Extract the (X, Y) coordinate from the center of the cell holding the provided text.  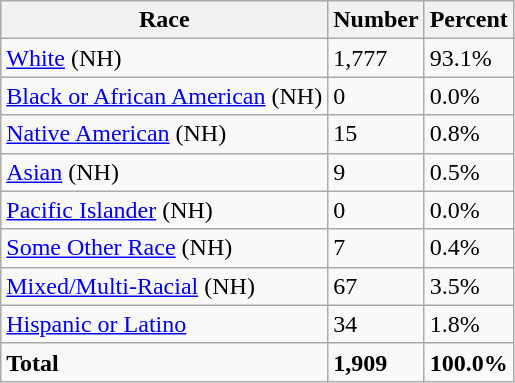
0.8% (468, 134)
0.4% (468, 248)
100.0% (468, 362)
Hispanic or Latino (164, 324)
Number (376, 20)
67 (376, 286)
Asian (NH) (164, 172)
Mixed/Multi-Racial (NH) (164, 286)
Native American (NH) (164, 134)
9 (376, 172)
3.5% (468, 286)
White (NH) (164, 58)
1,777 (376, 58)
15 (376, 134)
0.5% (468, 172)
1,909 (376, 362)
7 (376, 248)
34 (376, 324)
1.8% (468, 324)
Race (164, 20)
Some Other Race (NH) (164, 248)
93.1% (468, 58)
Black or African American (NH) (164, 96)
Total (164, 362)
Pacific Islander (NH) (164, 210)
Percent (468, 20)
